Locate the cell with the specified text and output its [x, y] center coordinate. 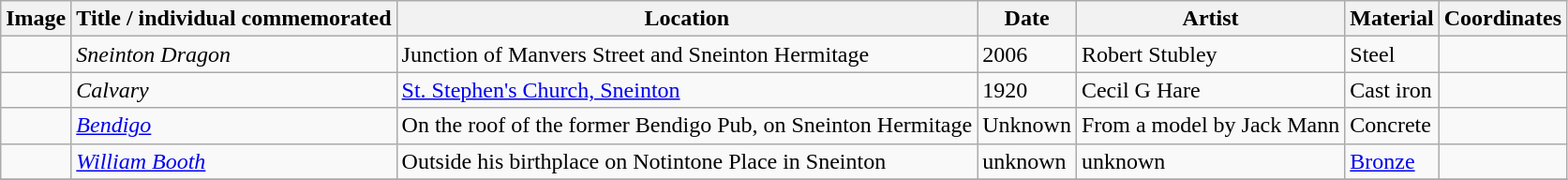
Image [36, 19]
St. Stephen's Church, Sneinton [687, 90]
Coordinates [1502, 19]
Bronze [1392, 161]
Sneinton Dragon [234, 54]
Cecil G Hare [1210, 90]
Cast iron [1392, 90]
Steel [1392, 54]
Material [1392, 19]
William Booth [234, 161]
Concrete [1392, 126]
Title / individual commemorated [234, 19]
Calvary [234, 90]
Unknown [1027, 126]
Location [687, 19]
From a model by Jack Mann [1210, 126]
Junction of Manvers Street and Sneinton Hermitage [687, 54]
On the roof of the former Bendigo Pub, on Sneinton Hermitage [687, 126]
Date [1027, 19]
Bendigo [234, 126]
Outside his birthplace on Notintone Place in Sneinton [687, 161]
1920 [1027, 90]
2006 [1027, 54]
Artist [1210, 19]
Robert Stubley [1210, 54]
